Capture the cell that displays the provided text and extract its (x, y) central coordinate. 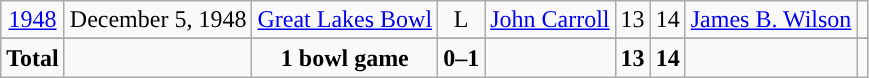
James B. Wilson (771, 20)
Total (33, 58)
December 5, 1948 (158, 20)
Great Lakes Bowl (345, 20)
0–1 (462, 58)
1948 (33, 20)
L (462, 20)
John Carroll (550, 20)
1 bowl game (345, 58)
